Capture the cell that displays the provided text and extract its [X, Y] central coordinate. 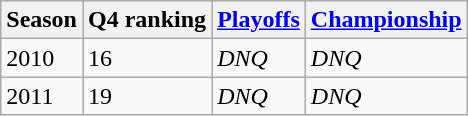
16 [146, 58]
Championship [386, 20]
2011 [42, 96]
Season [42, 20]
Playoffs [259, 20]
Q4 ranking [146, 20]
19 [146, 96]
2010 [42, 58]
